Return the [X, Y] coordinate for the center point of the cell that contains the specified text.  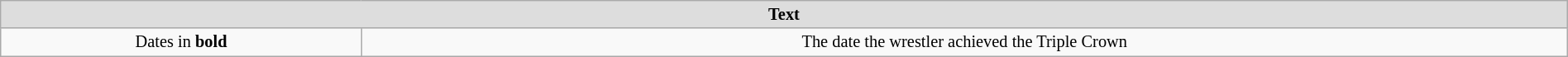
The date the wrestler achieved the Triple Crown [964, 42]
Text [784, 14]
Dates in bold [181, 42]
